Search for the cell housing the specified text and yield its (X, Y) center coordinate. 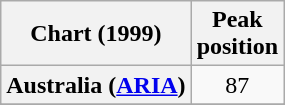
87 (237, 85)
Australia (ARIA) (96, 85)
Peakposition (237, 34)
Chart (1999) (96, 34)
